Pinpoint the cell where the given text exists, returning its [x, y] midpoint coordinate. 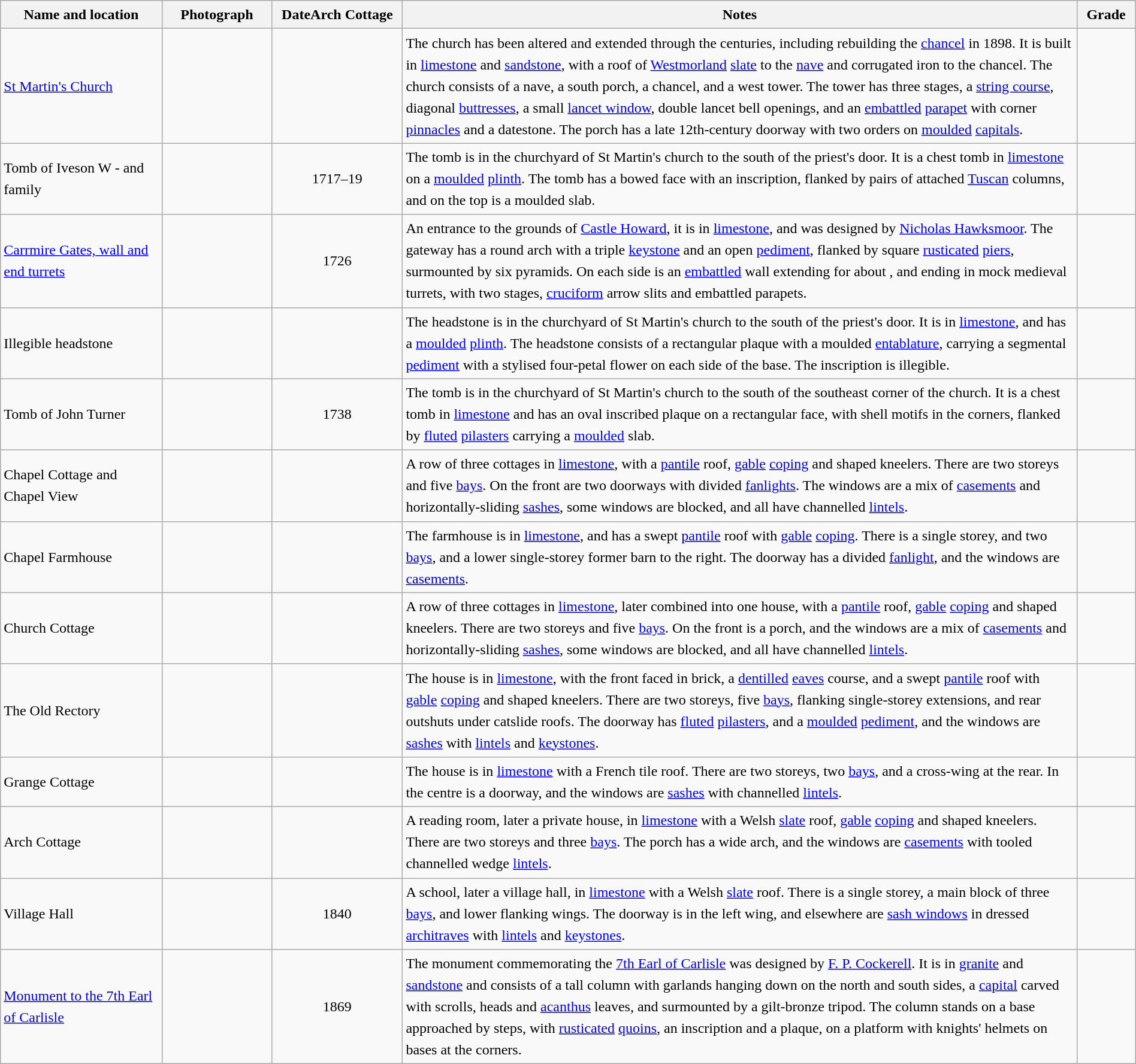
Monument to the 7th Earl of Carlisle [81, 1006]
Church Cottage [81, 628]
Grange Cottage [81, 781]
Notes [739, 14]
Carrmire Gates, wall and end turrets [81, 261]
Chapel Farmhouse [81, 557]
1840 [337, 914]
1717–19 [337, 179]
1726 [337, 261]
Photograph [217, 14]
The Old Rectory [81, 711]
Tomb of John Turner [81, 415]
Village Hall [81, 914]
1738 [337, 415]
Name and location [81, 14]
DateArch Cottage [337, 14]
Arch Cottage [81, 842]
Grade [1106, 14]
Illegible headstone [81, 343]
Chapel Cottage and Chapel View [81, 485]
1869 [337, 1006]
Tomb of Iveson W - and family [81, 179]
St Martin's Church [81, 86]
